From the cell containing the given text, extract its center point as [x, y] coordinate. 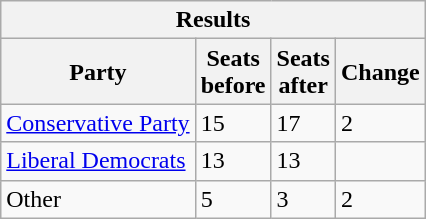
5 [233, 199]
Liberal Democrats [98, 161]
Conservative Party [98, 123]
Seatsafter [303, 72]
3 [303, 199]
Party [98, 72]
15 [233, 123]
Seatsbefore [233, 72]
Change [380, 72]
Results [213, 20]
17 [303, 123]
Other [98, 199]
